Output the (X, Y) coordinate of the center of the cell containing the given text.  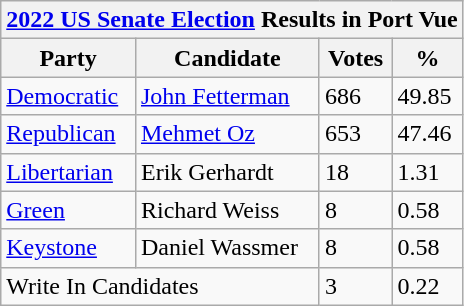
49.85 (428, 96)
Republican (68, 134)
0.22 (428, 286)
653 (355, 134)
Daniel Wassmer (227, 248)
18 (355, 172)
2022 US Senate Election Results in Port Vue (232, 20)
Mehmet Oz (227, 134)
Democratic (68, 96)
686 (355, 96)
John Fetterman (227, 96)
Party (68, 58)
3 (355, 286)
Candidate (227, 58)
1.31 (428, 172)
Libertarian (68, 172)
47.46 (428, 134)
Votes (355, 58)
Green (68, 210)
Erik Gerhardt (227, 172)
Keystone (68, 248)
Richard Weiss (227, 210)
Write In Candidates (160, 286)
% (428, 58)
